Provide the (X, Y) coordinate of the cell's center where the given text is located.  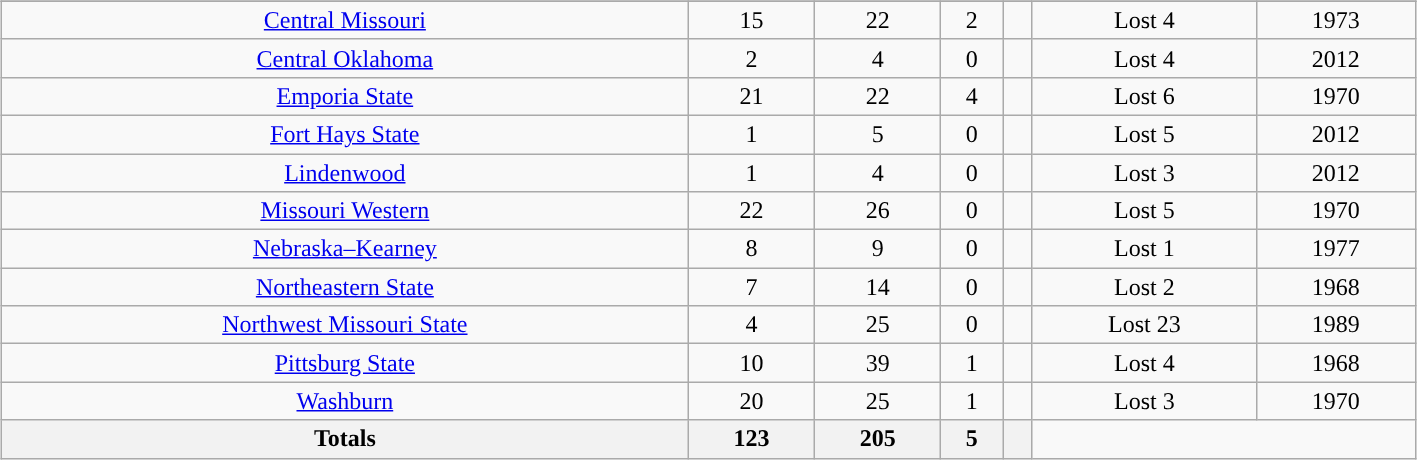
9 (878, 249)
1989 (1336, 325)
Emporia State (344, 96)
Washburn (344, 401)
Pittsburg State (344, 363)
7 (751, 287)
8 (751, 249)
205 (878, 439)
26 (878, 211)
Lindenwood (344, 173)
Lost 1 (1144, 249)
15 (751, 20)
Fort Hays State (344, 134)
Central Missouri (344, 20)
Lost 6 (1144, 96)
123 (751, 439)
Totals (344, 439)
Nebraska–Kearney (344, 249)
Northeastern State (344, 287)
1977 (1336, 249)
21 (751, 96)
Northwest Missouri State (344, 325)
Central Oklahoma (344, 58)
Lost 2 (1144, 287)
20 (751, 401)
1973 (1336, 20)
14 (878, 287)
Lost 23 (1144, 325)
10 (751, 363)
39 (878, 363)
Missouri Western (344, 211)
